Pinpoint the cell where the given text exists, returning its (X, Y) midpoint coordinate. 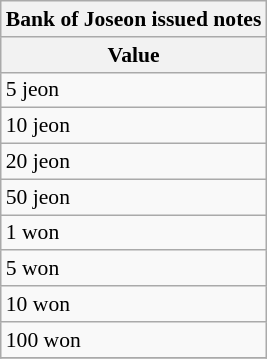
Bank of Joseon issued notes (134, 19)
Value (134, 55)
20 jeon (134, 162)
100 won (134, 340)
50 jeon (134, 197)
10 won (134, 304)
10 jeon (134, 126)
5 won (134, 269)
1 won (134, 233)
5 jeon (134, 90)
